Extract the [X, Y] coordinate from the center of the cell holding the provided text.  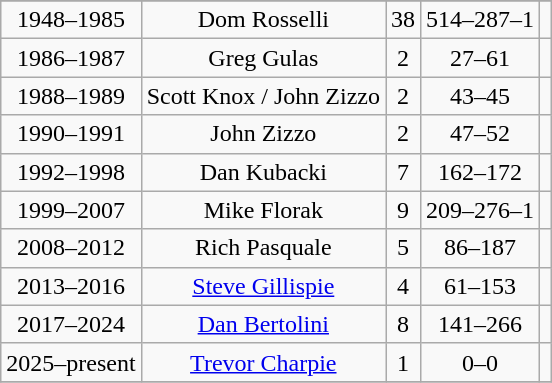
61–153 [480, 286]
Trevor Charpie [263, 362]
1948–1985 [71, 20]
141–266 [480, 324]
Mike Florak [263, 210]
1988–1989 [71, 96]
43–45 [480, 96]
86–187 [480, 248]
Dan Kubacki [263, 172]
0–0 [480, 362]
John Zizzo [263, 134]
9 [404, 210]
Dom Rosselli [263, 20]
27–61 [480, 58]
Dan Bertolini [263, 324]
1 [404, 362]
47–52 [480, 134]
38 [404, 20]
1992–1998 [71, 172]
2017–2024 [71, 324]
514–287–1 [480, 20]
2025–present [71, 362]
1986–1987 [71, 58]
2008–2012 [71, 248]
1990–1991 [71, 134]
1999–2007 [71, 210]
162–172 [480, 172]
7 [404, 172]
5 [404, 248]
Steve Gillispie [263, 286]
Greg Gulas [263, 58]
Scott Knox / John Zizzo [263, 96]
2013–2016 [71, 286]
8 [404, 324]
209–276–1 [480, 210]
Rich Pasquale [263, 248]
4 [404, 286]
